Search for the cell housing the specified text and yield its [X, Y] center coordinate. 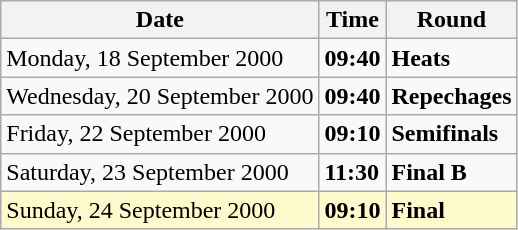
Wednesday, 20 September 2000 [160, 96]
Final [452, 210]
11:30 [352, 172]
Semifinals [452, 134]
Sunday, 24 September 2000 [160, 210]
Saturday, 23 September 2000 [160, 172]
Final B [452, 172]
Repechages [452, 96]
Heats [452, 58]
Monday, 18 September 2000 [160, 58]
Round [452, 20]
Time [352, 20]
Date [160, 20]
Friday, 22 September 2000 [160, 134]
